Identify which cell holds the provided text, then report its [X, Y] central coordinate. 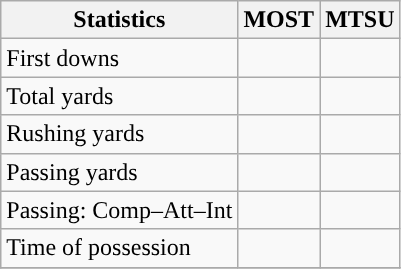
MTSU [360, 20]
Total yards [120, 96]
Passing yards [120, 172]
Passing: Comp–Att–Int [120, 210]
Time of possession [120, 248]
Rushing yards [120, 134]
Statistics [120, 20]
MOST [279, 20]
First downs [120, 58]
